Search for the cell housing the specified text and yield its (X, Y) center coordinate. 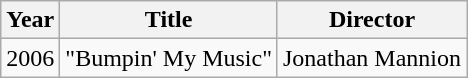
"Bumpin' My Music" (169, 58)
2006 (30, 58)
Year (30, 20)
Title (169, 20)
Director (372, 20)
Jonathan Mannion (372, 58)
